From the cell containing the given text, extract its center point as (x, y) coordinate. 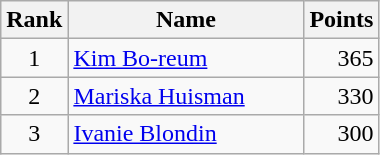
Ivanie Blondin (186, 134)
300 (342, 134)
Rank (34, 20)
2 (34, 96)
330 (342, 96)
3 (34, 134)
1 (34, 58)
Mariska Huisman (186, 96)
Points (342, 20)
Kim Bo-reum (186, 58)
365 (342, 58)
Name (186, 20)
